Return (X, Y) of the center of cell containing provided text 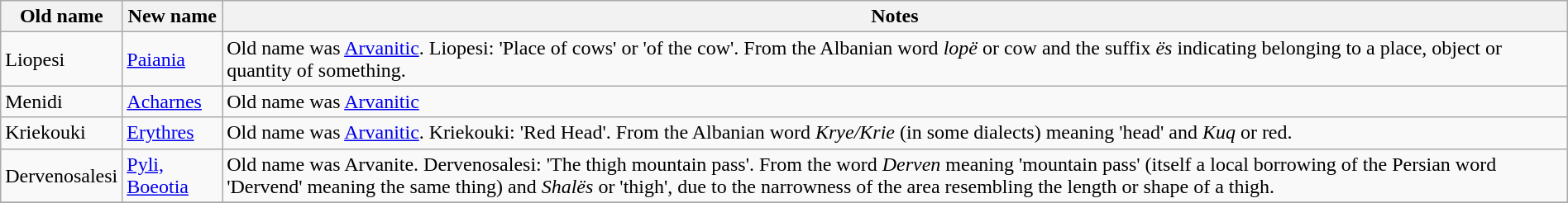
Acharnes (172, 101)
Menidi (61, 101)
Erythres (172, 133)
Old name was Arvanitic. Kriekouki: 'Red Head'. From the Albanian word Krye/Krie (in some dialects) meaning 'head' and Kuq or red. (895, 133)
Paiania (172, 59)
Dervenosalesi (61, 175)
Old name was Arvanitic (895, 101)
Pyli, Boeotia (172, 175)
Kriekouki (61, 133)
Liopesi (61, 59)
Notes (895, 17)
Old name (61, 17)
New name (172, 17)
